Locate the cell with the specified text and output its [x, y] center coordinate. 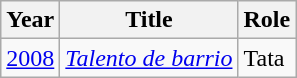
Talento de barrio [149, 58]
Title [149, 20]
Role [267, 20]
Tata [267, 58]
2008 [30, 58]
Year [30, 20]
